Find where the given text appears and provide that cell's center as [X, Y] coordinate. 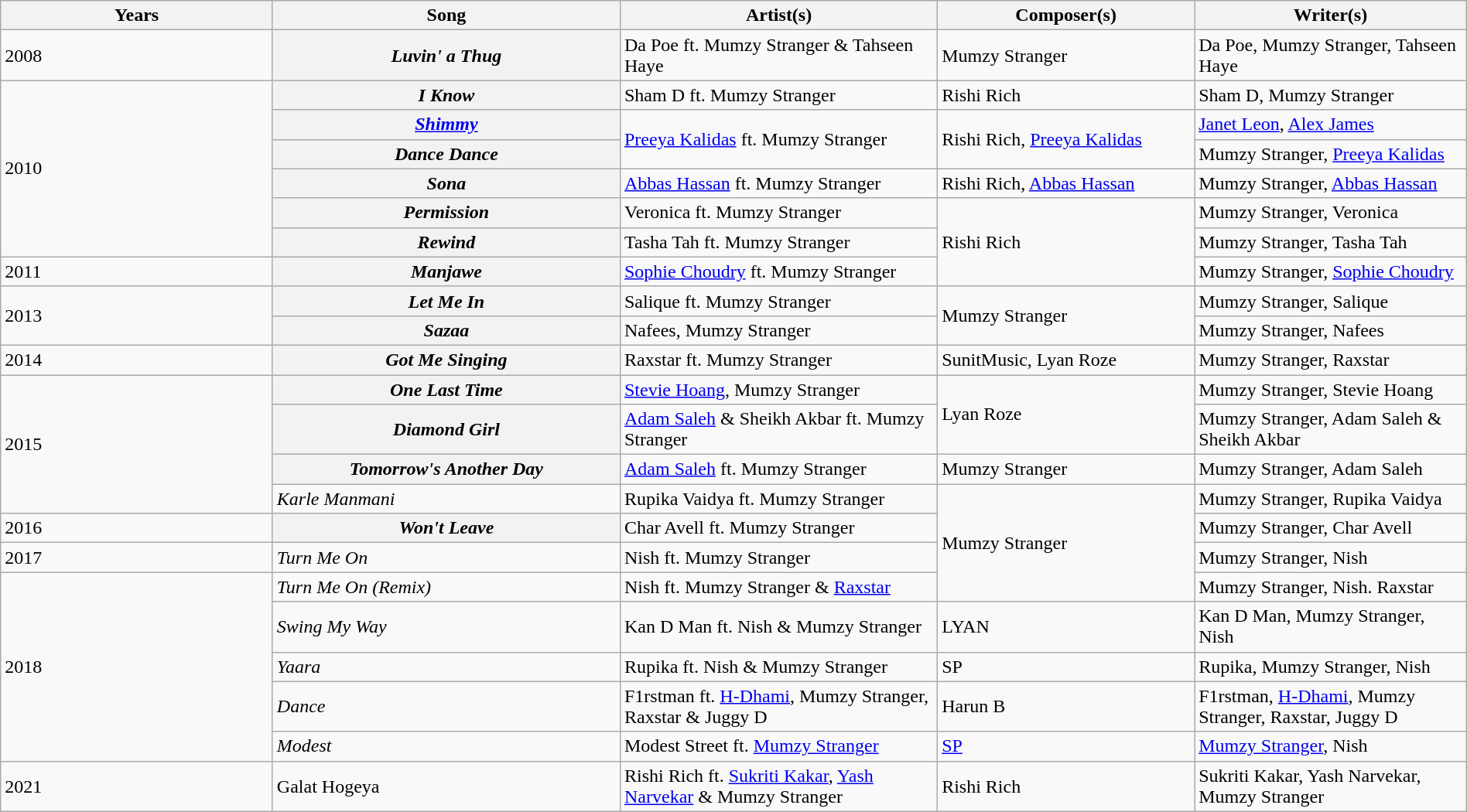
F1rstman, H-Dhami, Mumzy Stranger, Raxstar, Juggy D [1331, 707]
Mumzy Stranger, Rupika Vaidya [1331, 499]
Mumzy Stranger, Nish. Raxstar [1331, 587]
Mumzy Stranger, Preeya Kalidas [1331, 154]
2014 [137, 360]
Sukriti Kakar, Yash Narvekar, Mumzy Stranger [1331, 786]
Stevie Hoang, Mumzy Stranger [778, 389]
2018 [137, 667]
2021 [137, 786]
Tomorrow's Another Day [446, 469]
2013 [137, 316]
Mumzy Stranger, Salique [1331, 301]
Years [137, 15]
Mumzy Stranger, Adam Saleh [1331, 469]
Nish ft. Mumzy Stranger & Raxstar [778, 587]
One Last Time [446, 389]
Turn Me On (Remix) [446, 587]
Got Me Singing [446, 360]
Mumzy Stranger, Raxstar [1331, 360]
Mumzy Stranger, Abbas Hassan [1331, 183]
SunitMusic, Lyan Roze [1066, 360]
Kan D Man, Mumzy Stranger, Nish [1331, 626]
Mumzy Stranger, Veronica [1331, 213]
2016 [137, 528]
Karle Manmani [446, 499]
Song [446, 15]
Nafees, Mumzy Stranger [778, 330]
Janet Leon, Alex James [1331, 125]
Sham D ft. Mumzy Stranger [778, 95]
2010 [137, 169]
Let Me In [446, 301]
Manjawe [446, 271]
Rupika ft. Nish & Mumzy Stranger [778, 667]
Rewind [446, 242]
Galat Hogeya [446, 786]
Artist(s) [778, 15]
Luvin' a Thug [446, 56]
Won't Leave [446, 528]
Swing My Way [446, 626]
Abbas Hassan ft. Mumzy Stranger [778, 183]
Mumzy Stranger, Stevie Hoang [1331, 389]
F1rstman ft. H-Dhami, Mumzy Stranger, Raxstar & Juggy D [778, 707]
Yaara [446, 667]
Sophie Choudry ft. Mumzy Stranger [778, 271]
Shimmy [446, 125]
Dance [446, 707]
Adam Saleh ft. Mumzy Stranger [778, 469]
Char Avell ft. Mumzy Stranger [778, 528]
Sham D, Mumzy Stranger [1331, 95]
2017 [137, 558]
Dance Dance [446, 154]
Mumzy Stranger, Sophie Choudry [1331, 271]
LYAN [1066, 626]
Rishi Rich, Preeya Kalidas [1066, 139]
Da Poe ft. Mumzy Stranger & Tahseen Haye [778, 56]
Permission [446, 213]
Kan D Man ft. Nish & Mumzy Stranger [778, 626]
Sona [446, 183]
Da Poe, Mumzy Stranger, Tahseen Haye [1331, 56]
I Know [446, 95]
Writer(s) [1331, 15]
Rishi Rich, Abbas Hassan [1066, 183]
Raxstar ft. Mumzy Stranger [778, 360]
Mumzy Stranger, Tasha Tah [1331, 242]
Rupika, Mumzy Stranger, Nish [1331, 667]
Tasha Tah ft. Mumzy Stranger [778, 242]
Composer(s) [1066, 15]
Lyan Roze [1066, 415]
Modest Street ft. Mumzy Stranger [778, 746]
Preeya Kalidas ft. Mumzy Stranger [778, 139]
2015 [137, 444]
Nish ft. Mumzy Stranger [778, 558]
Harun B [1066, 707]
Salique ft. Mumzy Stranger [778, 301]
Rishi Rich ft. Sukriti Kakar, Yash Narvekar & Mumzy Stranger [778, 786]
2011 [137, 271]
Modest [446, 746]
Veronica ft. Mumzy Stranger [778, 213]
2008 [137, 56]
Mumzy Stranger, Char Avell [1331, 528]
Diamond Girl [446, 430]
Mumzy Stranger, Adam Saleh & Sheikh Akbar [1331, 430]
Rupika Vaidya ft. Mumzy Stranger [778, 499]
Adam Saleh & Sheikh Akbar ft. Mumzy Stranger [778, 430]
Turn Me On [446, 558]
Mumzy Stranger, Nafees [1331, 330]
Sazaa [446, 330]
